Determine the (x, y) coordinate at the center of the cell enclosing the given text.  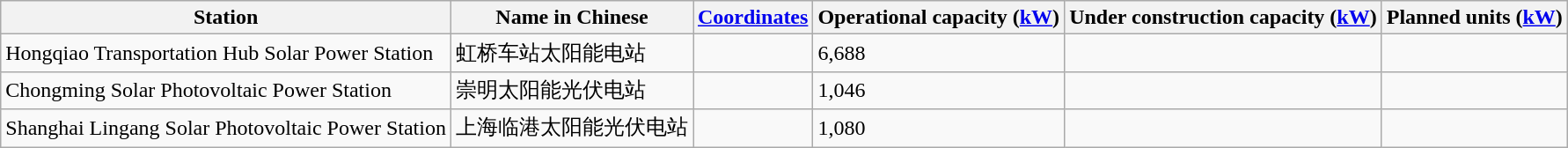
Coordinates (753, 18)
Operational capacity (kW) (939, 18)
上海临港太阳能光伏电站 (572, 129)
崇明太阳能光伏电站 (572, 90)
虹桥车站太阳能电站 (572, 53)
1,080 (939, 129)
Under construction capacity (kW) (1223, 18)
1,046 (939, 90)
Planned units (kW) (1475, 18)
Hongqiao Transportation Hub Solar Power Station (226, 53)
Chongming Solar Photovoltaic Power Station (226, 90)
Shanghai Lingang Solar Photovoltaic Power Station (226, 129)
Station (226, 18)
6,688 (939, 53)
Name in Chinese (572, 18)
